Provide the [X, Y] coordinate of the cell's center where the given text is located.  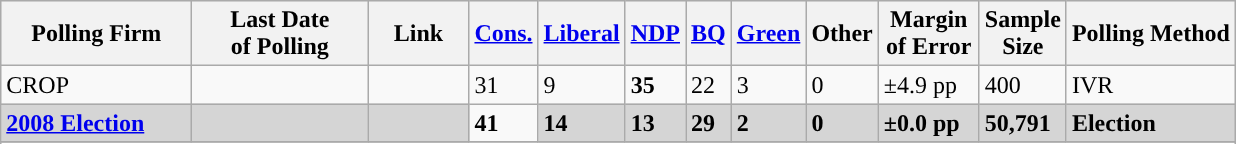
31 [504, 85]
22 [709, 85]
IVR [1150, 85]
Liberal [582, 34]
Election [1150, 123]
2 [768, 123]
Link [418, 34]
Marginof Error [928, 34]
±0.0 pp [928, 123]
NDP [655, 34]
BQ [709, 34]
Other [842, 34]
3 [768, 85]
Cons. [504, 34]
14 [582, 123]
50,791 [1022, 123]
29 [709, 123]
Last Dateof Polling [280, 34]
±4.9 pp [928, 85]
35 [655, 85]
400 [1022, 85]
Polling Firm [96, 34]
9 [582, 85]
SampleSize [1022, 34]
Green [768, 34]
13 [655, 123]
Polling Method [1150, 34]
41 [504, 123]
2008 Election [96, 123]
CROP [96, 85]
